Find where the given text appears and provide that cell's center as [X, Y] coordinate. 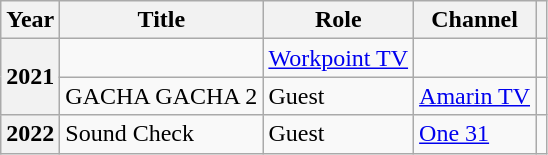
Title [162, 20]
2021 [30, 77]
One 31 [475, 134]
Sound Check [162, 134]
Channel [475, 20]
Year [30, 20]
Amarin TV [475, 96]
Workpoint TV [338, 58]
GACHA GACHA 2 [162, 96]
Role [338, 20]
2022 [30, 134]
